Detect which cell encompasses the target text, then output its (X, Y) center coordinate. 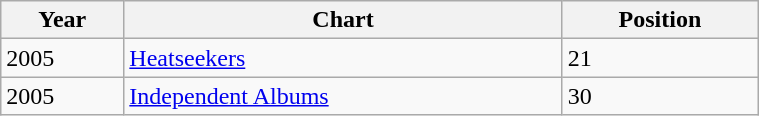
Independent Albums (343, 96)
Position (660, 20)
Chart (343, 20)
30 (660, 96)
21 (660, 58)
Heatseekers (343, 58)
Year (62, 20)
